Detect which cell encompasses the target text, then output its [X, Y] center coordinate. 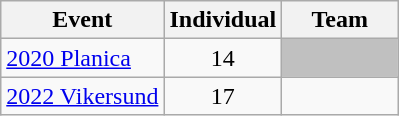
Team [340, 20]
2020 Planica [82, 58]
Event [82, 20]
17 [223, 96]
14 [223, 58]
Individual [223, 20]
2022 Vikersund [82, 96]
